Extract the [X, Y] coordinate from the center of the cell holding the provided text.  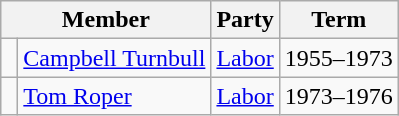
Party [245, 20]
Campbell Turnbull [114, 58]
1973–1976 [338, 96]
Term [338, 20]
Tom Roper [114, 96]
1955–1973 [338, 58]
Member [106, 20]
